Output the [X, Y] coordinate of the center of the cell containing the given text.  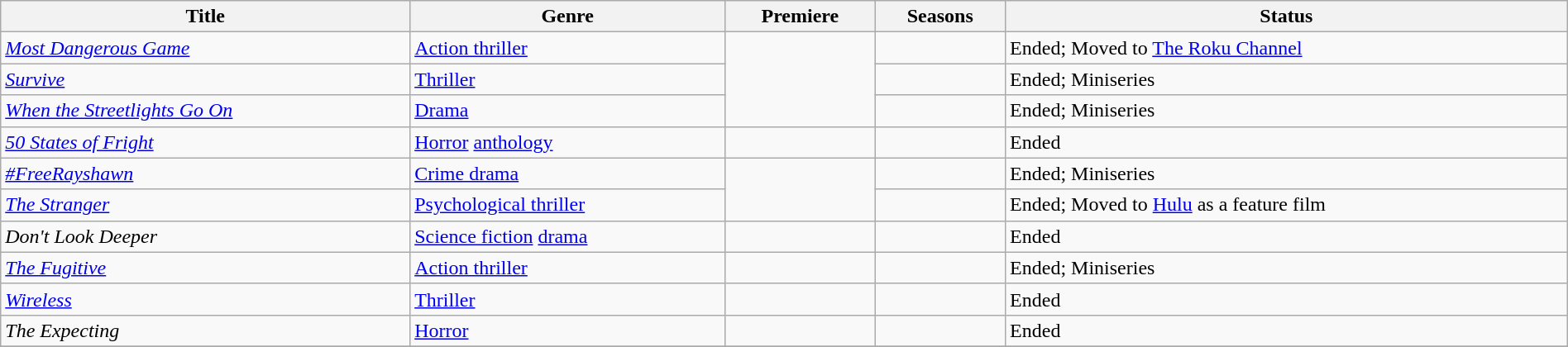
When the Streetlights Go On [205, 111]
The Fugitive [205, 268]
Psychological thriller [567, 205]
Seasons [940, 17]
Wireless [205, 299]
50 States of Fright [205, 142]
Most Dangerous Game [205, 48]
Survive [205, 79]
Crime drama [567, 173]
Horror [567, 330]
Ended; Moved to The Roku Channel [1287, 48]
Drama [567, 111]
Horror anthology [567, 142]
Premiere [801, 17]
Title [205, 17]
Science fiction drama [567, 236]
Ended; Moved to Hulu as a feature film [1287, 205]
Status [1287, 17]
Don't Look Deeper [205, 236]
Genre [567, 17]
#FreeRayshawn [205, 173]
The Expecting [205, 330]
The Stranger [205, 205]
